Pinpoint the cell where the given text exists, returning its (x, y) midpoint coordinate. 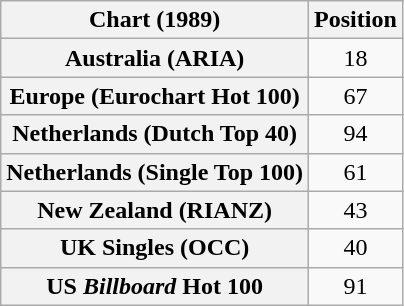
61 (356, 172)
Position (356, 20)
Chart (1989) (155, 20)
US Billboard Hot 100 (155, 286)
Europe (Eurochart Hot 100) (155, 96)
UK Singles (OCC) (155, 248)
18 (356, 58)
91 (356, 286)
Netherlands (Single Top 100) (155, 172)
New Zealand (RIANZ) (155, 210)
Netherlands (Dutch Top 40) (155, 134)
40 (356, 248)
43 (356, 210)
Australia (ARIA) (155, 58)
67 (356, 96)
94 (356, 134)
